From the cell containing the given text, extract its center point as (x, y) coordinate. 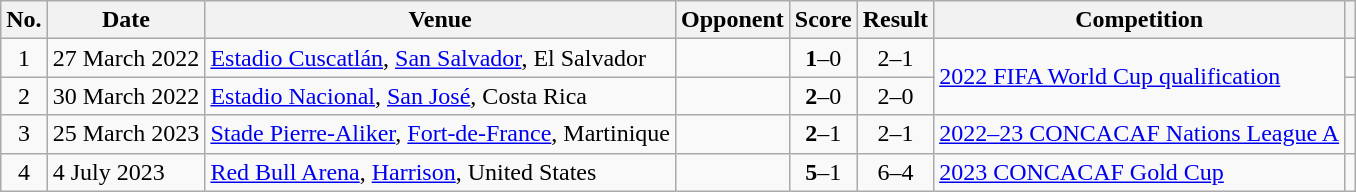
6–4 (895, 172)
Venue (440, 20)
4 July 2023 (126, 172)
Competition (1140, 20)
30 March 2022 (126, 96)
Estadio Cuscatlán, San Salvador, El Salvador (440, 58)
5–1 (823, 172)
Score (823, 20)
3 (24, 134)
25 March 2023 (126, 134)
4 (24, 172)
Stade Pierre-Aliker, Fort-de-France, Martinique (440, 134)
Estadio Nacional, San José, Costa Rica (440, 96)
Red Bull Arena, Harrison, United States (440, 172)
1 (24, 58)
Result (895, 20)
No. (24, 20)
Date (126, 20)
2023 CONCACAF Gold Cup (1140, 172)
Opponent (732, 20)
2022–23 CONCACAF Nations League A (1140, 134)
2022 FIFA World Cup qualification (1140, 77)
27 March 2022 (126, 58)
2 (24, 96)
1–0 (823, 58)
